Provide the [x, y] coordinate of the cell's center where the given text is located.  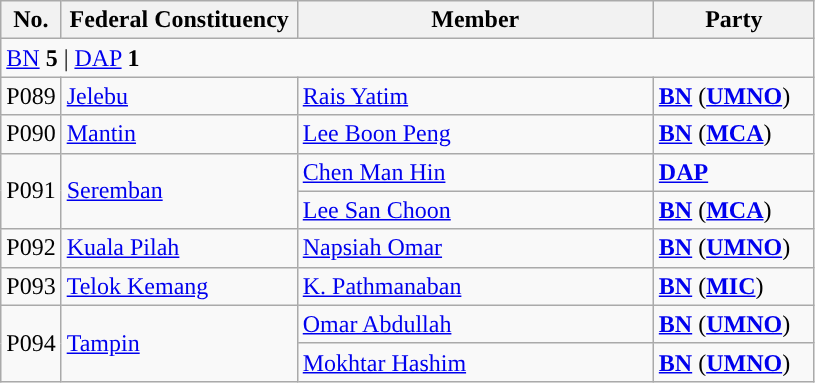
P090 [31, 134]
Federal Constituency [179, 20]
Rais Yatim [475, 96]
No. [31, 20]
BN (MIC) [734, 286]
Tampin [179, 343]
Telok Kemang [179, 286]
Kuala Pilah [179, 248]
Member [475, 20]
Mantin [179, 134]
Napsiah Omar [475, 248]
Lee San Choon [475, 210]
P089 [31, 96]
P093 [31, 286]
DAP [734, 172]
Lee Boon Peng [475, 134]
Omar Abdullah [475, 324]
P092 [31, 248]
K. Pathmanaban [475, 286]
Chen Man Hin [475, 172]
Seremban [179, 191]
P091 [31, 191]
Mokhtar Hashim [475, 362]
Jelebu [179, 96]
P094 [31, 343]
Party [734, 20]
BN 5 | DAP 1 [408, 58]
